Scan for the cell matching the given text and deliver its [X, Y] coordinate at center. 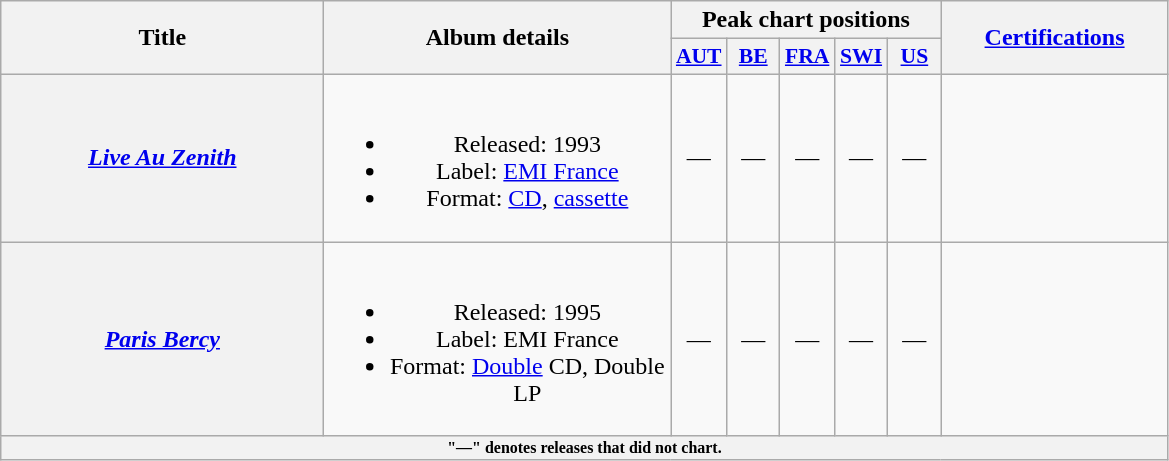
Released: 1993Label: EMI FranceFormat: CD, cassette [498, 158]
US [914, 57]
Released: 1995Label: EMI FranceFormat: Double CD, Double LP [498, 339]
Album details [498, 38]
"—" denotes releases that did not chart. [584, 448]
SWI [860, 57]
AUT [699, 57]
BE [754, 57]
Certifications [1054, 38]
Paris Bercy [162, 339]
FRA [807, 57]
Peak chart positions [806, 20]
Live Au Zenith [162, 158]
Title [162, 38]
